Locate the cell with the specified text and output its [X, Y] center coordinate. 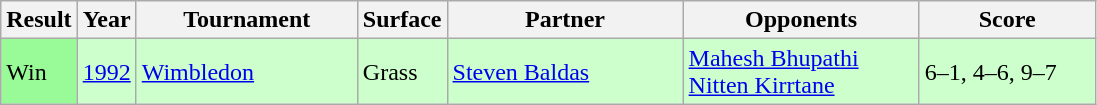
Grass [402, 72]
Opponents [801, 20]
Wimbledon [246, 72]
Partner [565, 20]
1992 [106, 72]
Steven Baldas [565, 72]
Result [39, 20]
Surface [402, 20]
Year [106, 20]
Tournament [246, 20]
6–1, 4–6, 9–7 [1007, 72]
Score [1007, 20]
Win [39, 72]
Mahesh Bhupathi Nitten Kirrtane [801, 72]
